Output the [X, Y] coordinate of the center of the cell containing the given text.  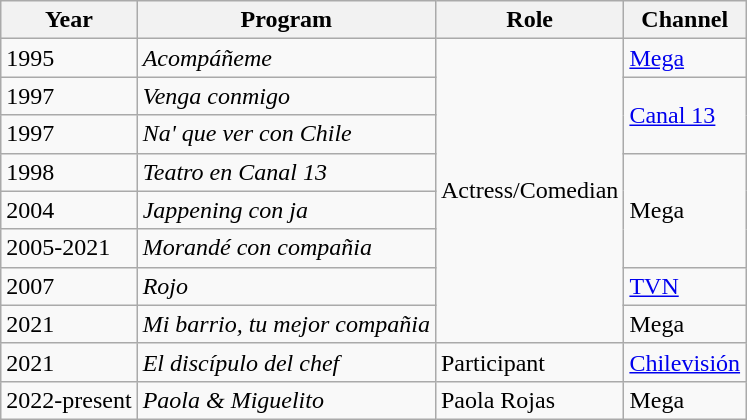
2022-present [69, 400]
2007 [69, 286]
Year [69, 20]
El discípulo del chef [286, 362]
Jappening con ja [286, 210]
Mi barrio, tu mejor compañia [286, 324]
Canal 13 [685, 115]
Role [529, 20]
1998 [69, 172]
Na' que ver con Chile [286, 134]
Participant [529, 362]
Chilevisión [685, 362]
Paola & Miguelito [286, 400]
Acompáñeme [286, 58]
Morandé con compañia [286, 248]
Channel [685, 20]
Rojo [286, 286]
Teatro en Canal 13 [286, 172]
TVN [685, 286]
Program [286, 20]
2004 [69, 210]
Venga conmigo [286, 96]
Actress/Comedian [529, 191]
1995 [69, 58]
Paola Rojas [529, 400]
2005-2021 [69, 248]
